Scan for the cell matching the given text and deliver its [x, y] coordinate at center. 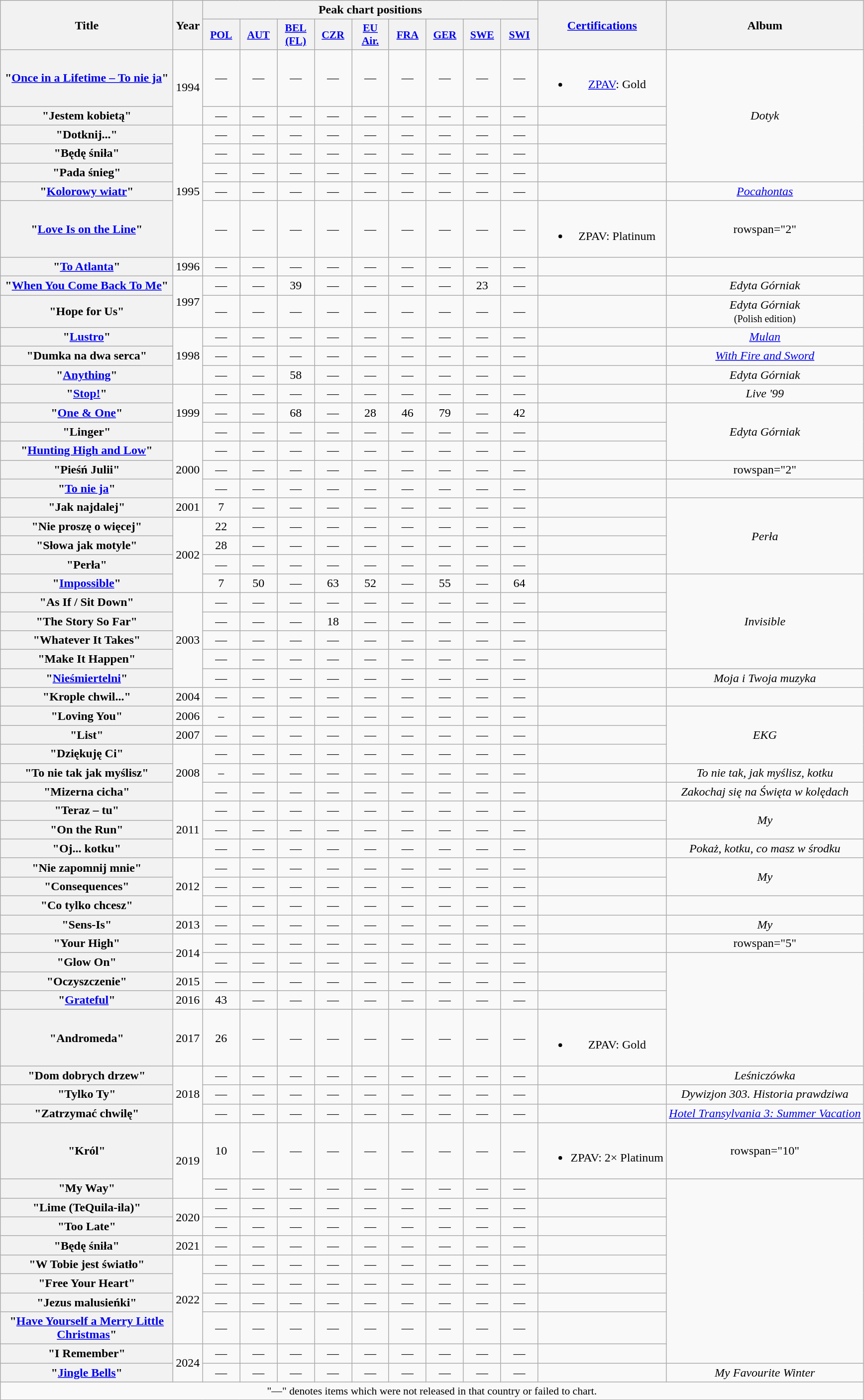
1997 [188, 302]
2024 [188, 1363]
Dotyk [765, 116]
42 [520, 413]
Title [87, 25]
2000 [188, 469]
"To nie ja" [87, 488]
1995 [188, 191]
Moja i Twoja muzyka [765, 678]
2015 [188, 981]
"Co tylko chcesz" [87, 905]
Invisible [765, 621]
2008 [188, 773]
"Jestem kobietą" [87, 116]
Dywizjon 303. Historia prawdziwa [765, 1094]
ZPAV: 2× Platinum [602, 1151]
64 [520, 583]
"Król" [87, 1151]
"Nieśmiertelni" [87, 678]
52 [370, 583]
"Dumka na dwa serca" [87, 356]
"Nie zapomnij mnie" [87, 867]
rowspan="10" [765, 1151]
"The Story So Far" [87, 621]
2014 [188, 953]
"Lustro" [87, 337]
"Kolorowy wiatr" [87, 191]
2017 [188, 1038]
To nie tak, jak myślisz, kotku [765, 773]
2020 [188, 1217]
"Zatrzymać chwilę" [87, 1113]
79 [445, 413]
39 [296, 285]
FRA [407, 35]
"Oj... kotku" [87, 848]
"Hunting High and Low" [87, 451]
"On the Run" [87, 829]
"When You Come Back To Me" [87, 285]
2021 [188, 1245]
rowspan="5" [765, 943]
Zakochaj się na Święta w kolędach [765, 792]
2004 [188, 697]
2022 [188, 1299]
"My Way" [87, 1188]
AUT [259, 35]
46 [407, 413]
"List" [87, 735]
"—" denotes items which were not released in that country or failed to chart. [432, 1391]
22 [221, 526]
18 [333, 621]
Peak chart positions [370, 10]
"Free Your Heart" [87, 1283]
"Mizerna cicha" [87, 792]
1998 [188, 356]
"Make It Happen" [87, 659]
Perła [765, 536]
"As If / Sit Down" [87, 602]
"Loving You" [87, 716]
"Sens-Is" [87, 925]
"Nie proszę o więcej" [87, 526]
"Grateful" [87, 1000]
"Dziękuję Ci" [87, 754]
"Once in a Lifetime – To nie ja" [87, 78]
"Dotknij..." [87, 134]
"I Remember" [87, 1354]
"Lime (TeQuila-ila)" [87, 1207]
"Perła" [87, 564]
ZPAV: Platinum [602, 229]
58 [296, 375]
10 [221, 1151]
With Fire and Sword [765, 356]
"Dom dobrych drzew" [87, 1075]
"Jingle Bells" [87, 1373]
"Anything" [87, 375]
"To Atlanta" [87, 266]
Pocahontas [765, 191]
63 [333, 583]
23 [482, 285]
EUAir. [370, 35]
2019 [188, 1160]
26 [221, 1038]
50 [259, 583]
2012 [188, 886]
"Hope for Us" [87, 311]
Edyta Górniak(Polish edition) [765, 311]
"Pada śnieg" [87, 172]
"Jak najdalej" [87, 507]
"One & One" [87, 413]
"Glow On" [87, 962]
Live '99 [765, 394]
Album [765, 25]
2018 [188, 1094]
"Teraz – tu" [87, 811]
"Too Late" [87, 1226]
55 [445, 583]
"Andromeda" [87, 1038]
"Słowa jak motyle" [87, 545]
1994 [188, 88]
"Impossible" [87, 583]
"Consequences" [87, 886]
1999 [188, 413]
My Favourite Winter [765, 1373]
"Pieśń Julii" [87, 469]
"Linger" [87, 432]
"Stop!" [87, 394]
"Krople chwil..." [87, 697]
"Whatever It Takes" [87, 640]
"Love Is on the Line" [87, 229]
Pokaż, kotku, co masz w środku [765, 848]
2013 [188, 925]
SWE [482, 35]
2001 [188, 507]
Leśniczówka [765, 1075]
Hotel Transylvania 3: Summer Vacation [765, 1113]
"Oczyszczenie" [87, 981]
2011 [188, 829]
43 [221, 1000]
68 [296, 413]
SWI [520, 35]
2016 [188, 1000]
BEL(FL) [296, 35]
"Tylko Ty" [87, 1094]
"Have Yourself a Merry Little Christmas" [87, 1328]
Year [188, 25]
CZR [333, 35]
2007 [188, 735]
"W Tobie jest światło" [87, 1264]
2002 [188, 555]
EKG [765, 735]
1996 [188, 266]
"Your High" [87, 943]
2006 [188, 716]
"Jezus malusieńki" [87, 1302]
Mulan [765, 337]
GER [445, 35]
2003 [188, 640]
Certifications [602, 25]
POL [221, 35]
"To nie tak jak myślisz" [87, 773]
